Detect which cell encompasses the target text, then output its [X, Y] center coordinate. 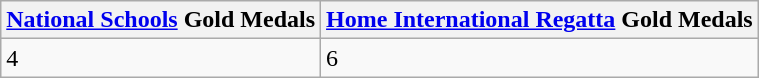
6 [540, 58]
National Schools Gold Medals [161, 20]
4 [161, 58]
Home International Regatta Gold Medals [540, 20]
